Extract the (x, y) coordinate from the center of the cell holding the provided text.  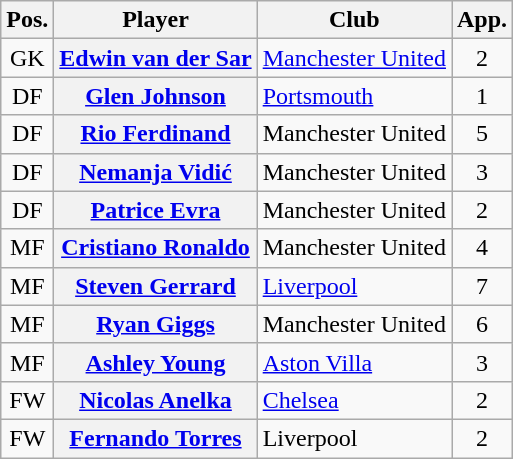
Nemanja Vidić (156, 172)
Edwin van der Sar (156, 58)
Glen Johnson (156, 96)
GK (28, 58)
Club (354, 20)
Ryan Giggs (156, 324)
5 (482, 134)
Chelsea (354, 400)
Ashley Young (156, 362)
Player (156, 20)
4 (482, 248)
Fernando Torres (156, 438)
6 (482, 324)
Cristiano Ronaldo (156, 248)
Patrice Evra (156, 210)
1 (482, 96)
Steven Gerrard (156, 286)
App. (482, 20)
Nicolas Anelka (156, 400)
Aston Villa (354, 362)
Rio Ferdinand (156, 134)
7 (482, 286)
Pos. (28, 20)
Portsmouth (354, 96)
